Return (X, Y) of the center of cell containing provided text 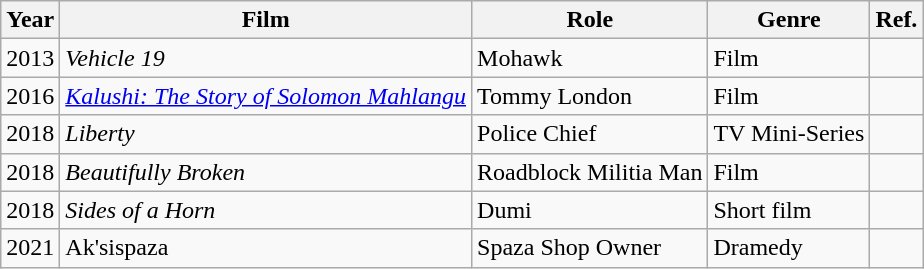
Spaza Shop Owner (590, 248)
2016 (30, 96)
Year (30, 20)
2013 (30, 58)
Beautifully Broken (266, 172)
Dumi (590, 210)
Genre (789, 20)
2021 (30, 248)
Role (590, 20)
TV Mini-Series (789, 134)
Kalushi: The Story of Solomon Mahlangu (266, 96)
Sides of a Horn (266, 210)
Vehicle 19 (266, 58)
Ref. (896, 20)
Mohawk (590, 58)
Short film (789, 210)
Liberty (266, 134)
Dramedy (789, 248)
Roadblock Militia Man (590, 172)
Ak'sispaza (266, 248)
Police Chief (590, 134)
Tommy London (590, 96)
